Capture the cell that displays the provided text and extract its [x, y] central coordinate. 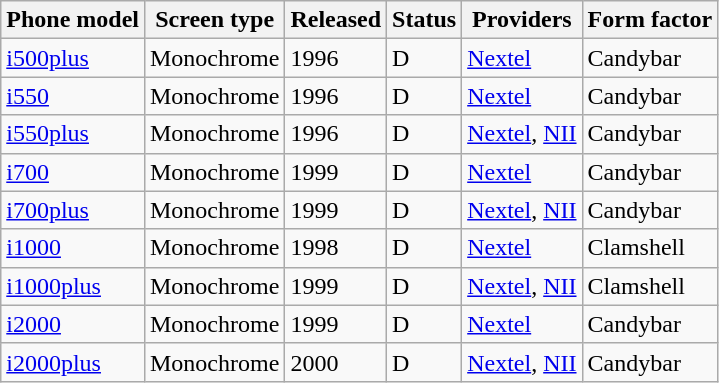
i500plus [73, 58]
i2000 [73, 324]
i2000plus [73, 362]
Phone model [73, 20]
1998 [336, 248]
Status [424, 20]
i700 [73, 172]
i1000plus [73, 286]
i550 [73, 96]
Providers [522, 20]
2000 [336, 362]
Released [336, 20]
Form factor [650, 20]
i700plus [73, 210]
i1000 [73, 248]
Screen type [214, 20]
i550plus [73, 134]
